Return [X, Y] of the center of cell containing provided text 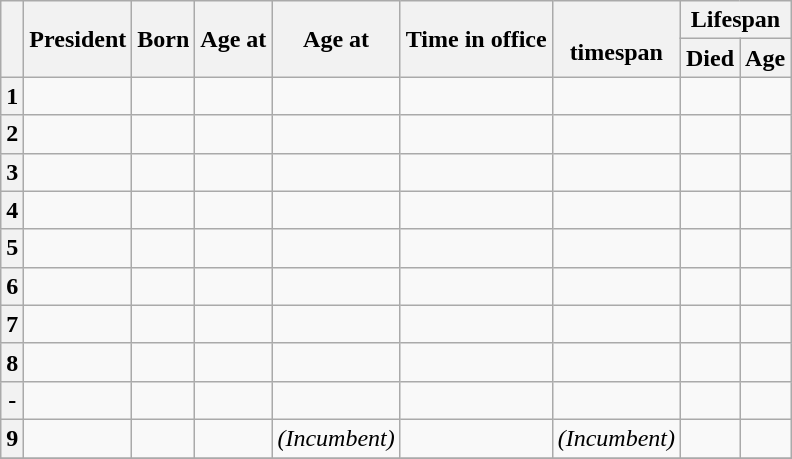
4 [12, 210]
- [12, 400]
timespan [616, 39]
President [78, 39]
6 [12, 286]
7 [12, 324]
3 [12, 172]
2 [12, 134]
Time in office [476, 39]
Age [766, 58]
8 [12, 362]
5 [12, 248]
Lifespan [735, 20]
9 [12, 438]
1 [12, 96]
Died [710, 58]
Born [164, 39]
